Locate the cell with the specified text and output its [x, y] center coordinate. 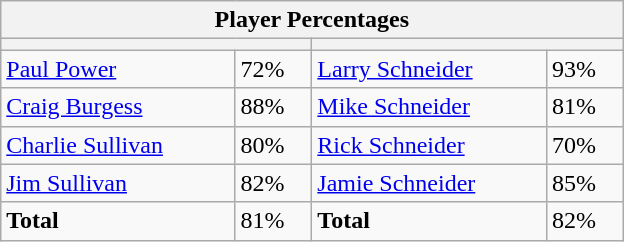
70% [584, 145]
Craig Burgess [118, 107]
Mike Schneider [430, 107]
Rick Schneider [430, 145]
Charlie Sullivan [118, 145]
72% [274, 69]
Larry Schneider [430, 69]
88% [274, 107]
93% [584, 69]
80% [274, 145]
Jim Sullivan [118, 183]
Paul Power [118, 69]
Jamie Schneider [430, 183]
85% [584, 183]
Player Percentages [312, 20]
